Find where the given text appears and provide that cell's center as (x, y) coordinate. 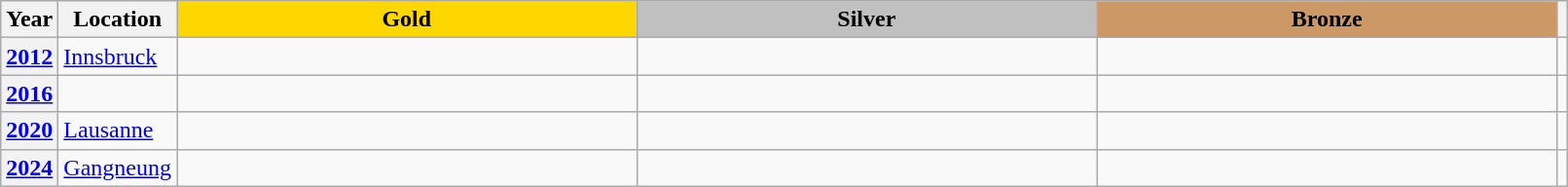
Innsbruck (118, 56)
2024 (29, 168)
Silver (866, 19)
2012 (29, 56)
Location (118, 19)
Lausanne (118, 131)
Bronze (1328, 19)
Gangneung (118, 168)
Gold (407, 19)
2020 (29, 131)
Year (29, 19)
2016 (29, 93)
